Identify which cell holds the provided text, then report its [x, y] central coordinate. 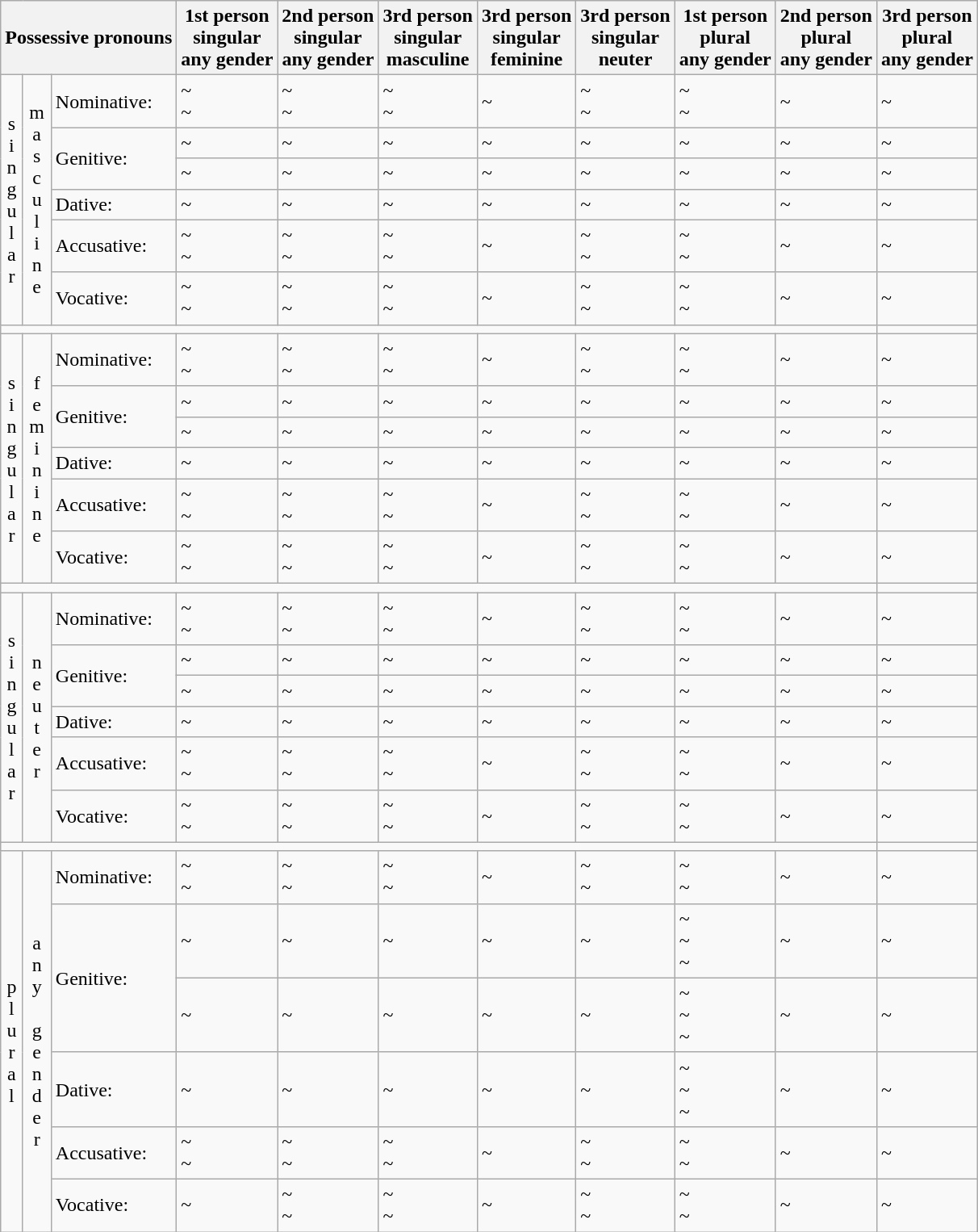
2nd personpluralany gender [826, 38]
any gender [37, 1041]
masculine [37, 200]
3rd personsingularneuter [625, 38]
plural [11, 1041]
2nd personsingularany gender [328, 38]
3rd personpluralany gender [926, 38]
1st personsingularany gender [228, 38]
neuter [37, 717]
feminine [37, 459]
1st personpluralany gender [725, 38]
Possessive pronouns [89, 38]
3rd personsingularmasculine [428, 38]
3rd personsingularfeminine [526, 38]
